Detect which cell encompasses the target text, then output its (X, Y) center coordinate. 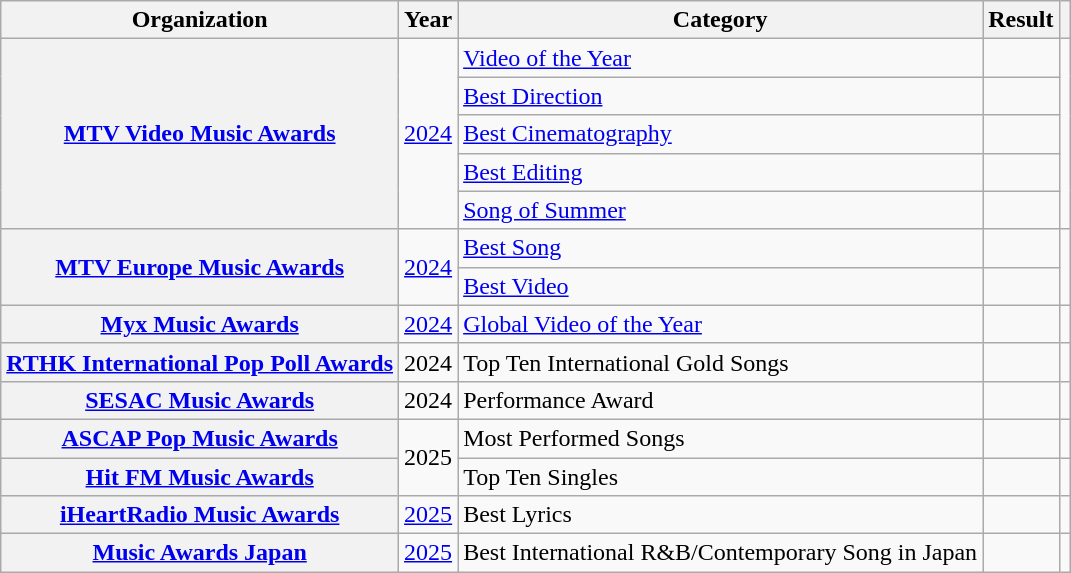
iHeartRadio Music Awards (200, 515)
Top Ten Singles (720, 477)
Music Awards Japan (200, 553)
Best Video (720, 286)
Result (1021, 20)
Best Direction (720, 96)
Video of the Year (720, 58)
Best Editing (720, 172)
SESAC Music Awards (200, 400)
Global Video of the Year (720, 324)
Best Cinematography (720, 134)
Top Ten International Gold Songs (720, 362)
Myx Music Awards (200, 324)
ASCAP Pop Music Awards (200, 438)
Best Lyrics (720, 515)
Hit FM Music Awards (200, 477)
RTHK International Pop Poll Awards (200, 362)
Organization (200, 20)
Best Song (720, 248)
Year (428, 20)
Song of Summer (720, 210)
Best International R&B/Contemporary Song in Japan (720, 553)
MTV Video Music Awards (200, 134)
Most Performed Songs (720, 438)
Performance Award (720, 400)
MTV Europe Music Awards (200, 267)
Category (720, 20)
